For the text-containing cell, return its midpoint in (X, Y) coordinate format. 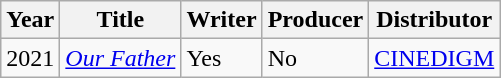
2021 (30, 58)
Our Father (120, 58)
CINEDIGM (434, 58)
Year (30, 20)
No (316, 58)
Writer (222, 20)
Producer (316, 20)
Yes (222, 58)
Distributor (434, 20)
Title (120, 20)
